Search for the cell housing the specified text and yield its [x, y] center coordinate. 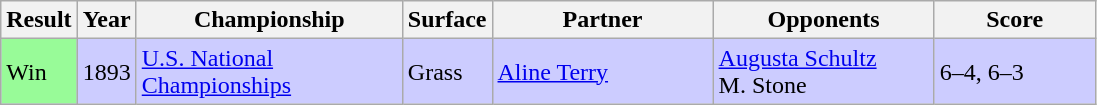
6–4, 6–3 [1014, 72]
Grass [447, 72]
Opponents [824, 20]
Partner [602, 20]
Championship [269, 20]
Augusta Schultz M. Stone [824, 72]
Aline Terry [602, 72]
Result [39, 20]
U.S. National Championships [269, 72]
1893 [106, 72]
Surface [447, 20]
Year [106, 20]
Score [1014, 20]
Win [39, 72]
